Locate the cell with the specified text and output its [X, Y] center coordinate. 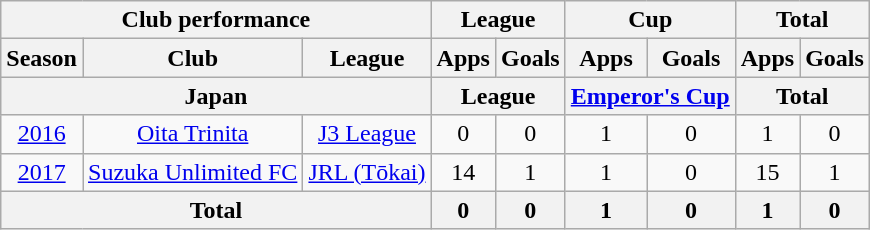
2016 [42, 134]
Suzuka Unlimited FC [192, 172]
Oita Trinita [192, 134]
Club performance [216, 20]
14 [463, 172]
Emperor's Cup [650, 96]
Season [42, 58]
2017 [42, 172]
J3 League [367, 134]
Cup [650, 20]
Japan [216, 96]
JRL (Tōkai) [367, 172]
Club [192, 58]
15 [767, 172]
